Locate the cell with the specified text and output its [x, y] center coordinate. 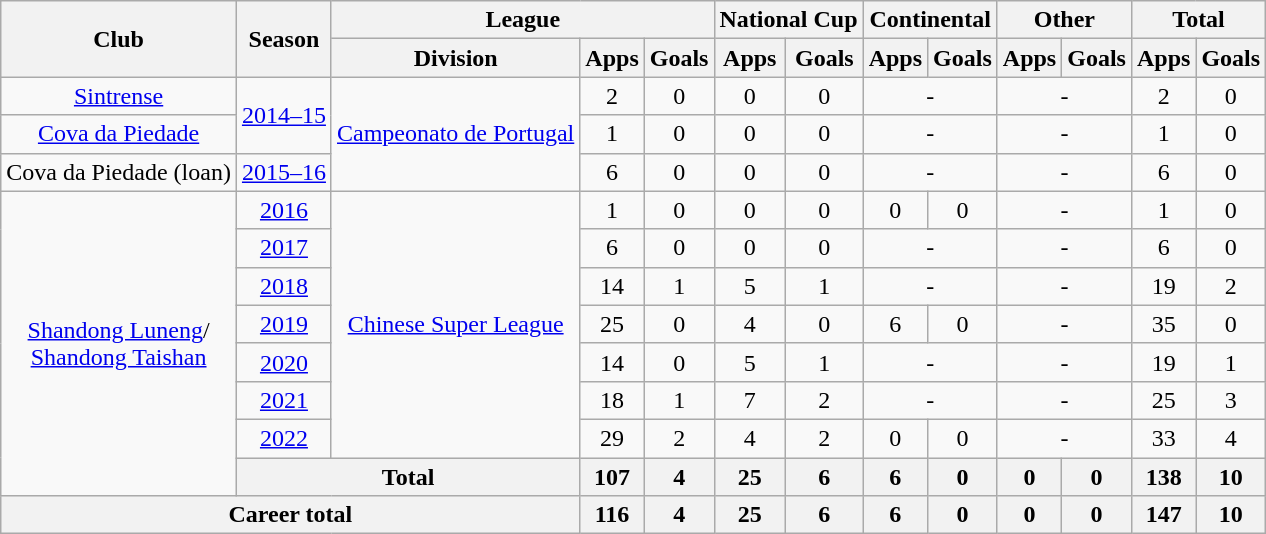
18 [612, 400]
138 [1163, 477]
League [522, 20]
7 [750, 400]
Continental [930, 20]
116 [612, 515]
107 [612, 477]
Campeonato de Portugal [455, 134]
2022 [284, 438]
33 [1163, 438]
Sintrense [119, 96]
Other [1064, 20]
Cova da Piedade [119, 134]
147 [1163, 515]
2014–15 [284, 115]
Career total [290, 515]
2020 [284, 362]
Club [119, 39]
2018 [284, 286]
Season [284, 39]
3 [1231, 400]
2015–16 [284, 172]
29 [612, 438]
2016 [284, 210]
35 [1163, 324]
Shandong Luneng/Shandong Taishan [119, 343]
Division [455, 58]
Chinese Super League [455, 324]
National Cup [788, 20]
2021 [284, 400]
2019 [284, 324]
2017 [284, 248]
Cova da Piedade (loan) [119, 172]
